Search for the cell housing the specified text and yield its [x, y] center coordinate. 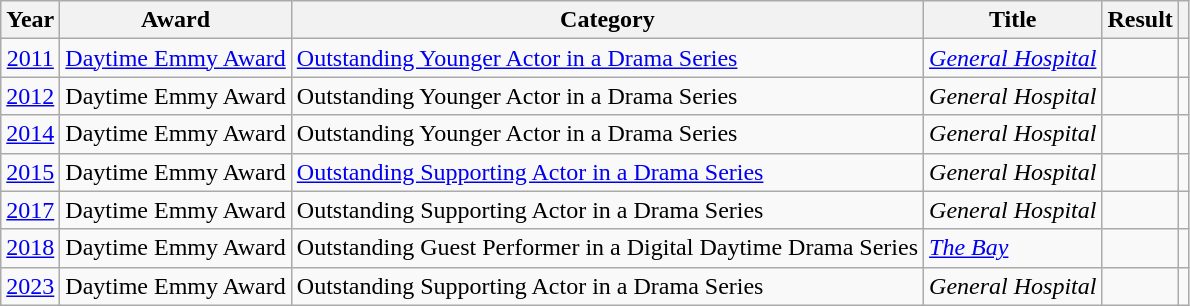
2011 [30, 58]
2017 [30, 210]
2015 [30, 172]
Result [1140, 20]
Category [607, 20]
2014 [30, 134]
2018 [30, 248]
2012 [30, 96]
Year [30, 20]
Title [1013, 20]
The Bay [1013, 248]
Award [176, 20]
2023 [30, 286]
Outstanding Guest Performer in a Digital Daytime Drama Series [607, 248]
